Find where the given text appears and provide that cell's center as (x, y) coordinate. 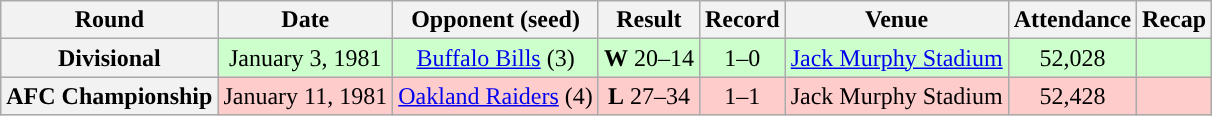
Divisional (110, 58)
January 3, 1981 (306, 58)
Round (110, 20)
Venue (896, 20)
Oakland Raiders (4) (496, 96)
January 11, 1981 (306, 96)
Date (306, 20)
AFC Championship (110, 96)
52,028 (1072, 58)
Result (648, 20)
Opponent (seed) (496, 20)
Recap (1174, 20)
L 27–34 (648, 96)
W 20–14 (648, 58)
1–1 (742, 96)
52,428 (1072, 96)
Attendance (1072, 20)
Record (742, 20)
Buffalo Bills (3) (496, 58)
1–0 (742, 58)
